Scan for the cell matching the given text and deliver its (X, Y) coordinate at center. 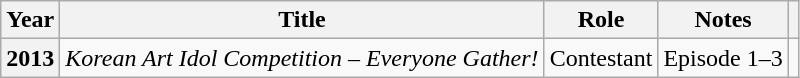
Role (601, 20)
Title (302, 20)
Year (30, 20)
Korean Art Idol Competition – Everyone Gather! (302, 58)
Episode 1–3 (723, 58)
Notes (723, 20)
2013 (30, 58)
Contestant (601, 58)
